Return the (X, Y) coordinate for the center point of the cell that contains the specified text.  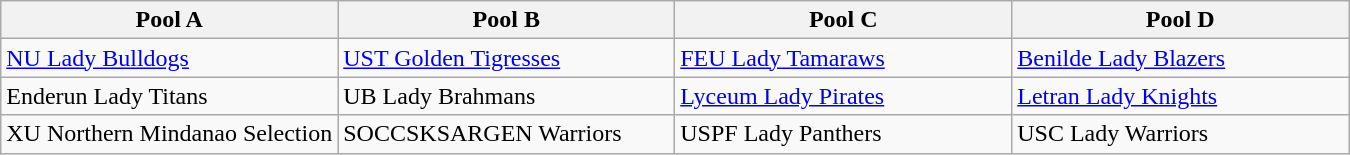
NU Lady Bulldogs (170, 58)
Pool B (506, 20)
XU Northern Mindanao Selection (170, 134)
FEU Lady Tamaraws (844, 58)
Pool A (170, 20)
Letran Lady Knights (1180, 96)
Benilde Lady Blazers (1180, 58)
SOCCSKSARGEN Warriors (506, 134)
Lyceum Lady Pirates (844, 96)
UST Golden Tigresses (506, 58)
USC Lady Warriors (1180, 134)
UB Lady Brahmans (506, 96)
Pool C (844, 20)
Enderun Lady Titans (170, 96)
Pool D (1180, 20)
USPF Lady Panthers (844, 134)
